Provide the (x, y) coordinate of the cell's center where the given text is located.  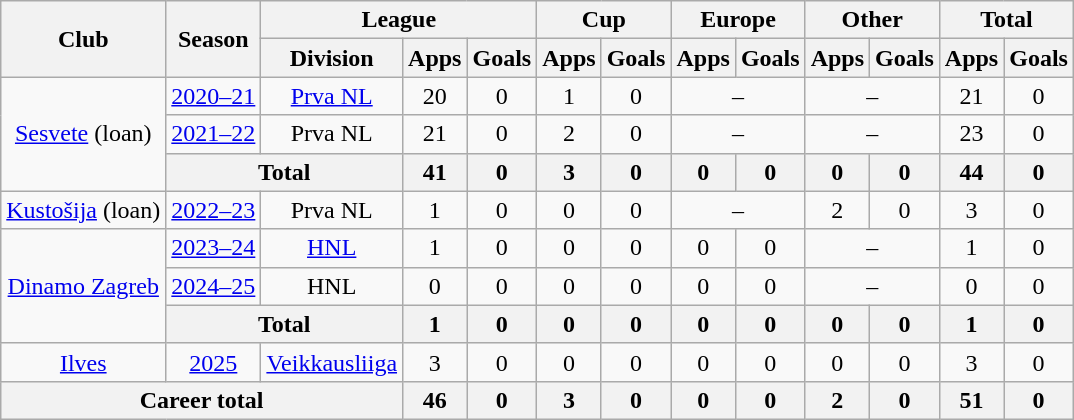
2025 (214, 362)
Europe (738, 20)
2023–24 (214, 248)
2020–21 (214, 96)
Career total (202, 400)
46 (435, 400)
Ilves (84, 362)
Dinamo Zagreb (84, 286)
41 (435, 172)
2021–22 (214, 134)
Other (872, 20)
Kustošija (loan) (84, 210)
Sesvete (loan) (84, 134)
2022–23 (214, 210)
2024–25 (214, 286)
Division (332, 58)
20 (435, 96)
51 (971, 400)
Season (214, 39)
Club (84, 39)
44 (971, 172)
Cup (604, 20)
League (399, 20)
Veikkausliiga (332, 362)
23 (971, 134)
